Find where the given text appears and provide that cell's center as (x, y) coordinate. 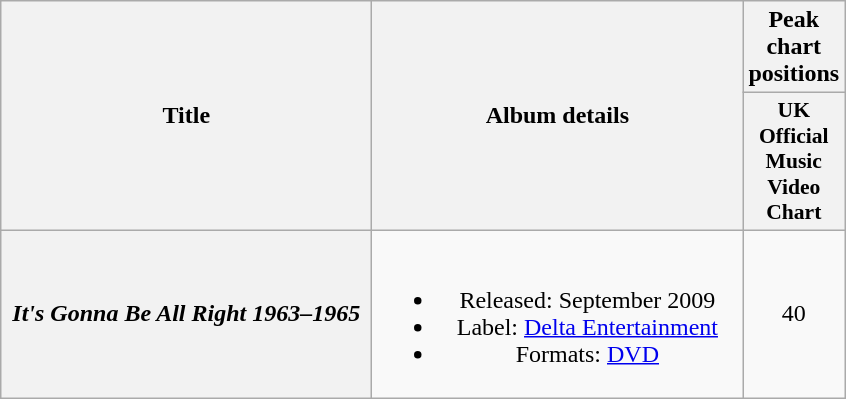
It's Gonna Be All Right 1963–1965 (186, 314)
Released: September 2009Label: Delta EntertainmentFormats: DVD (558, 314)
UK Official Music Video Chart (794, 162)
40 (794, 314)
Title (186, 116)
Peak chart positions (794, 47)
Album details (558, 116)
